Pinpoint the cell where the given text exists, returning its [X, Y] midpoint coordinate. 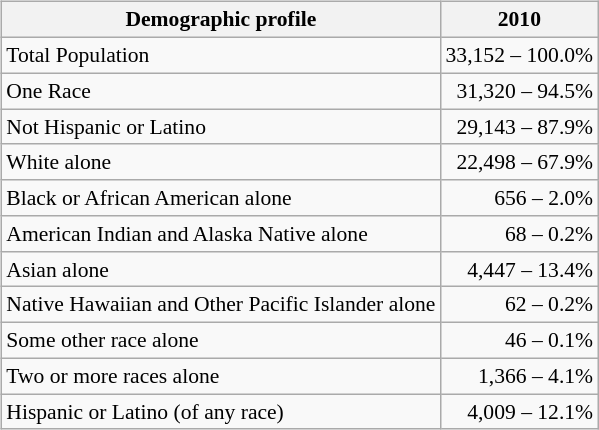
One Race [220, 91]
29,143 – 87.9% [520, 127]
31,320 – 94.5% [520, 91]
4,009 – 12.1% [520, 412]
White alone [220, 162]
33,152 – 100.0% [520, 55]
1,366 – 4.1% [520, 376]
62 – 0.2% [520, 305]
2010 [520, 20]
656 – 2.0% [520, 198]
Total Population [220, 55]
Black or African American alone [220, 198]
Native Hawaiian and Other Pacific Islander alone [220, 305]
American Indian and Alaska Native alone [220, 234]
Asian alone [220, 269]
4,447 – 13.4% [520, 269]
Not Hispanic or Latino [220, 127]
22,498 – 67.9% [520, 162]
Some other race alone [220, 340]
68 – 0.2% [520, 234]
Hispanic or Latino (of any race) [220, 412]
46 – 0.1% [520, 340]
Demographic profile [220, 20]
Two or more races alone [220, 376]
